From the cell containing the given text, extract its center point as (X, Y) coordinate. 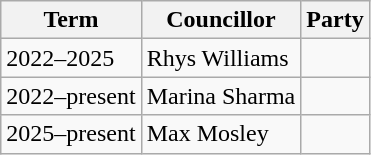
Max Mosley (221, 134)
Party (335, 20)
2022–present (71, 96)
Term (71, 20)
Rhys Williams (221, 58)
2022–2025 (71, 58)
Councillor (221, 20)
2025–present (71, 134)
Marina Sharma (221, 96)
